Search for the cell housing the specified text and yield its (x, y) center coordinate. 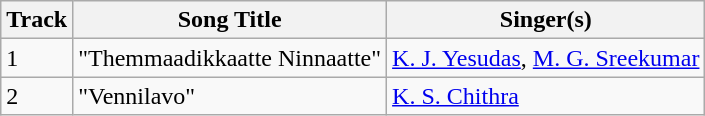
Song Title (230, 20)
Track (37, 20)
Singer(s) (546, 20)
1 (37, 58)
2 (37, 96)
K. J. Yesudas, M. G. Sreekumar (546, 58)
"Vennilavo" (230, 96)
K. S. Chithra (546, 96)
"Themmaadikkaatte Ninnaatte" (230, 58)
